For the text-containing cell, return its midpoint in (X, Y) coordinate format. 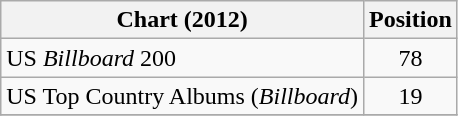
Position (411, 20)
19 (411, 96)
78 (411, 58)
US Top Country Albums (Billboard) (182, 96)
Chart (2012) (182, 20)
US Billboard 200 (182, 58)
